Capture the cell that displays the provided text and extract its (X, Y) central coordinate. 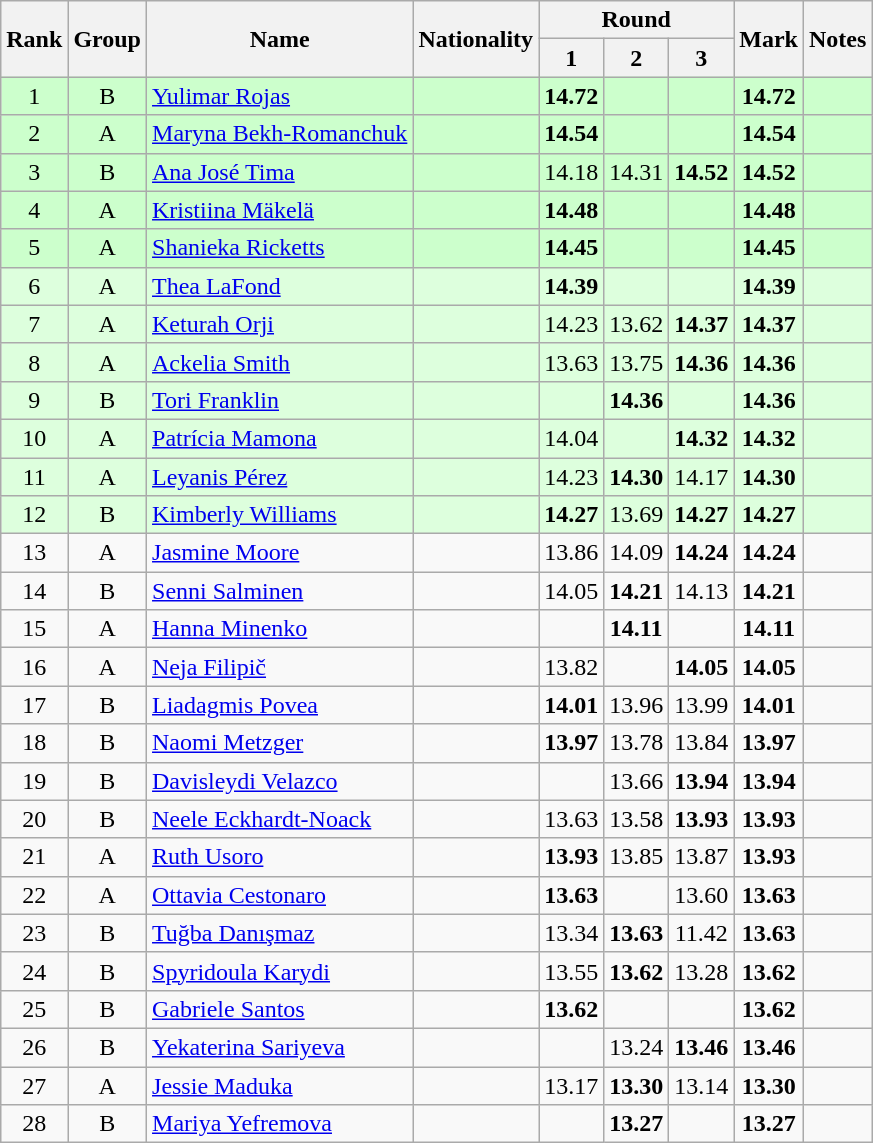
Mark (769, 39)
Liadagmis Povea (280, 705)
Group (108, 39)
4 (34, 210)
13.17 (572, 1085)
14.31 (636, 172)
14.09 (636, 553)
Thea LaFond (280, 286)
11.42 (702, 933)
13.55 (572, 971)
13.87 (702, 857)
Jasmine Moore (280, 553)
13.69 (636, 515)
15 (34, 629)
13.60 (702, 895)
13.78 (636, 743)
13.58 (636, 819)
19 (34, 781)
Jessie Maduka (280, 1085)
Naomi Metzger (280, 743)
24 (34, 971)
Davisleydi Velazco (280, 781)
17 (34, 705)
Ackelia Smith (280, 362)
14.17 (702, 477)
16 (34, 667)
Hanna Minenko (280, 629)
Name (280, 39)
Keturah Orji (280, 324)
13.99 (702, 705)
14.13 (702, 591)
Notes (838, 39)
Senni Salminen (280, 591)
22 (34, 895)
Tori Franklin (280, 400)
14.18 (572, 172)
Nationality (476, 39)
13.85 (636, 857)
13.86 (572, 553)
Kristiina Mäkelä (280, 210)
Yulimar Rojas (280, 96)
Patrícia Mamona (280, 438)
6 (34, 286)
21 (34, 857)
14.04 (572, 438)
13.14 (702, 1085)
13.34 (572, 933)
Shanieka Ricketts (280, 248)
14 (34, 591)
13 (34, 553)
26 (34, 1047)
13.28 (702, 971)
28 (34, 1124)
23 (34, 933)
Neja Filipič (280, 667)
Leyanis Pérez (280, 477)
Gabriele Santos (280, 1009)
Yekaterina Sariyeva (280, 1047)
Mariya Yefremova (280, 1124)
9 (34, 400)
8 (34, 362)
18 (34, 743)
5 (34, 248)
Ana José Tima (280, 172)
7 (34, 324)
Tuğba Danışmaz (280, 933)
Neele Eckhardt-Noack (280, 819)
13.82 (572, 667)
25 (34, 1009)
Round (636, 20)
Spyridoula Karydi (280, 971)
Kimberly Williams (280, 515)
20 (34, 819)
Maryna Bekh-Romanchuk (280, 134)
13.24 (636, 1047)
12 (34, 515)
13.84 (702, 743)
Ruth Usoro (280, 857)
Ottavia Cestonaro (280, 895)
13.66 (636, 781)
13.75 (636, 362)
10 (34, 438)
27 (34, 1085)
13.96 (636, 705)
11 (34, 477)
Rank (34, 39)
